Capture the cell that displays the provided text and extract its (X, Y) central coordinate. 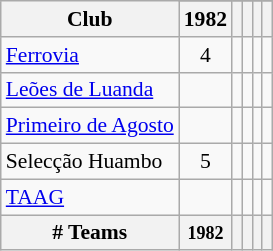
# Teams (90, 233)
5 (206, 162)
Selecção Huambo (90, 162)
Ferrovia (90, 55)
Club (90, 19)
4 (206, 55)
TAAG (90, 197)
Leões de Luanda (90, 90)
Primeiro de Agosto (90, 126)
